Return the (x, y) coordinate for the center point of the cell that contains the specified text.  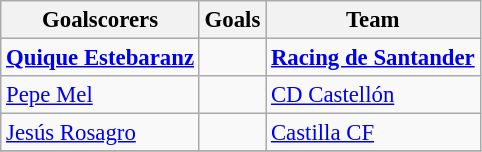
Jesús Rosagro (100, 133)
Quique Estebaranz (100, 58)
Goals (232, 20)
Team (373, 20)
Pepe Mel (100, 95)
Castilla CF (373, 133)
Racing de Santander (373, 58)
Goalscorers (100, 20)
CD Castellón (373, 95)
